Return the (x, y) coordinate for the center point of the cell that contains the specified text.  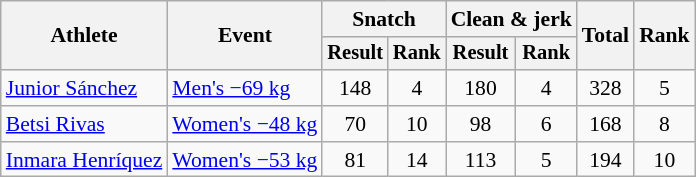
5 (664, 88)
6 (546, 124)
Event (244, 36)
Clean & jerk (512, 19)
148 (355, 88)
Betsi Rivas (84, 124)
Athlete (84, 36)
180 (481, 88)
Junior Sánchez (84, 88)
Women's −48 kg (244, 124)
70 (355, 124)
328 (606, 88)
10 (417, 124)
8 (664, 124)
Snatch (384, 19)
Men's −69 kg (244, 88)
Total (606, 36)
98 (481, 124)
168 (606, 124)
